Determine the [x, y] coordinate at the center of the cell enclosing the given text.  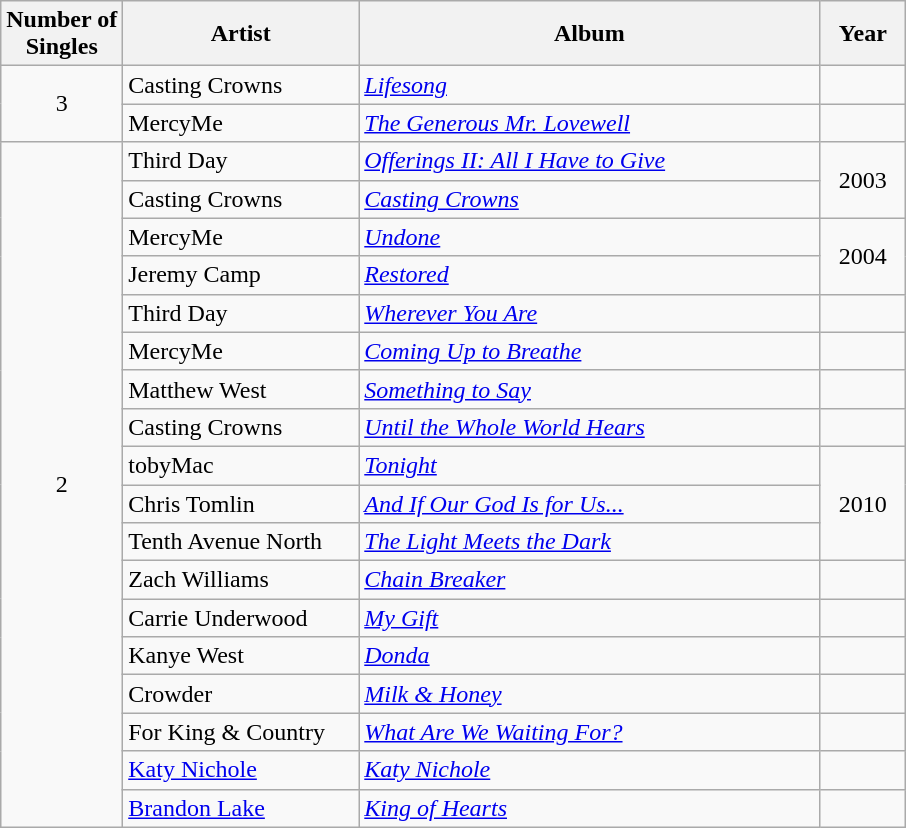
The Light Meets the Dark [590, 542]
For King & Country [241, 732]
Chain Breaker [590, 580]
Matthew West [241, 389]
Zach Williams [241, 580]
Offerings II: All I Have to Give [590, 161]
What Are We Waiting For? [590, 732]
Tonight [590, 465]
Artist [241, 34]
Jeremy Camp [241, 275]
Coming Up to Breathe [590, 351]
Year [863, 34]
2010 [863, 503]
Wherever You Are [590, 313]
Chris Tomlin [241, 503]
Carrie Underwood [241, 618]
Undone [590, 237]
Donda [590, 656]
Tenth Avenue North [241, 542]
Until the Whole World Hears [590, 427]
Kanye West [241, 656]
Lifesong [590, 85]
2 [62, 484]
Something to Say [590, 389]
Brandon Lake [241, 808]
Crowder [241, 694]
Milk & Honey [590, 694]
Restored [590, 275]
My Gift [590, 618]
3 [62, 104]
2004 [863, 256]
Album [590, 34]
King of Hearts [590, 808]
2003 [863, 180]
Number of Singles [62, 34]
The Generous Mr. Lovewell [590, 123]
tobyMac [241, 465]
And If Our God Is for Us... [590, 503]
